Pinpoint the cell where the given text exists, returning its [x, y] midpoint coordinate. 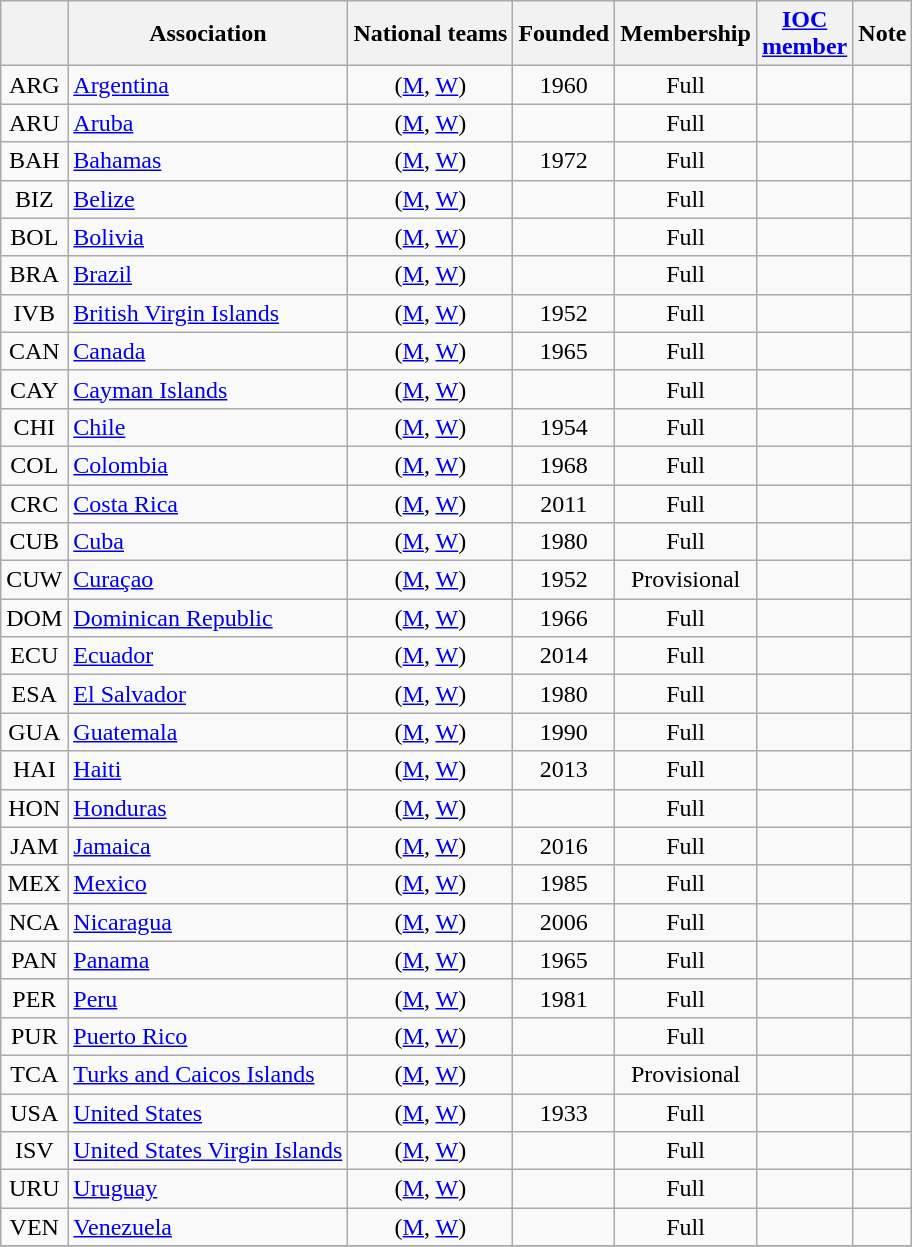
Cayman Islands [208, 389]
Colombia [208, 465]
Mexico [208, 884]
Guatemala [208, 732]
2011 [564, 503]
ARG [34, 85]
1990 [564, 732]
Aruba [208, 123]
PUR [34, 1036]
ISV [34, 1151]
IOC member [804, 34]
Venezuela [208, 1227]
Canada [208, 351]
Ecuador [208, 656]
Founded [564, 34]
BOL [34, 237]
Puerto Rico [208, 1036]
ARU [34, 123]
ESA [34, 694]
Turks and Caicos Islands [208, 1074]
Argentina [208, 85]
CUB [34, 542]
1985 [564, 884]
Honduras [208, 808]
1972 [564, 161]
Bahamas [208, 161]
Note [882, 34]
Cuba [208, 542]
1933 [564, 1113]
MEX [34, 884]
VEN [34, 1227]
British Virgin Islands [208, 313]
DOM [34, 618]
National teams [430, 34]
CAN [34, 351]
2006 [564, 922]
JAM [34, 846]
BIZ [34, 199]
Nicaragua [208, 922]
Brazil [208, 275]
Belize [208, 199]
CAY [34, 389]
2016 [564, 846]
BRA [34, 275]
NCA [34, 922]
Haiti [208, 770]
United States [208, 1113]
CHI [34, 427]
Uruguay [208, 1189]
PER [34, 998]
GUA [34, 732]
Panama [208, 960]
1966 [564, 618]
TCA [34, 1074]
1960 [564, 85]
Jamaica [208, 846]
Association [208, 34]
El Salvador [208, 694]
ECU [34, 656]
COL [34, 465]
1968 [564, 465]
Curaçao [208, 580]
Peru [208, 998]
CUW [34, 580]
PAN [34, 960]
Costa Rica [208, 503]
USA [34, 1113]
CRC [34, 503]
1981 [564, 998]
BAH [34, 161]
Bolivia [208, 237]
Dominican Republic [208, 618]
Membership [686, 34]
1954 [564, 427]
URU [34, 1189]
HAI [34, 770]
2014 [564, 656]
United States Virgin Islands [208, 1151]
Chile [208, 427]
2013 [564, 770]
IVB [34, 313]
HON [34, 808]
